For the text-containing cell, return its midpoint in (x, y) coordinate format. 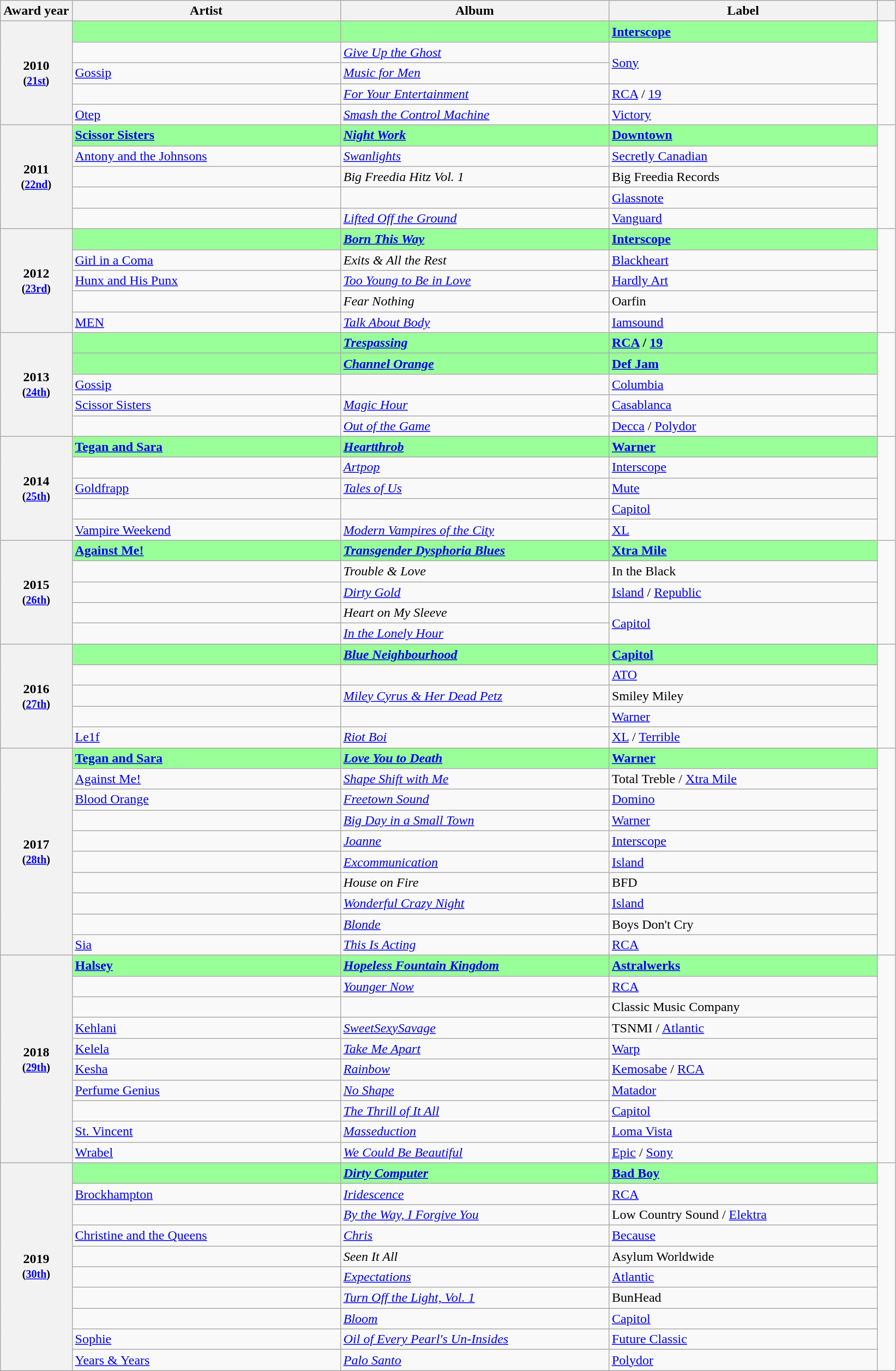
Years & Years (206, 1360)
Bloom (474, 1319)
Because (743, 1235)
2013(24th) (36, 384)
Expectations (474, 1277)
In the Lonely Hour (474, 634)
Kehlani (206, 1028)
Def Jam (743, 364)
2011(22nd) (36, 177)
Smiley Miley (743, 696)
Transgender Dysphoria Blues (474, 550)
Music for Men (474, 73)
Take Me Apart (474, 1049)
Swanlights (474, 156)
Lifted Off the Ground (474, 218)
Shape Shift with Me (474, 779)
Island / Republic (743, 592)
Born This Way (474, 239)
2018(29th) (36, 1059)
House on Fire (474, 882)
Secretly Canadian (743, 156)
The Thrill of It All (474, 1111)
Masseduction (474, 1132)
Turn Off the Light, Vol. 1 (474, 1298)
Xtra Mile (743, 550)
St. Vincent (206, 1132)
Columbia (743, 384)
Miley Cyrus & Her Dead Petz (474, 696)
Hunx and His Punx (206, 281)
Artpop (474, 467)
Channel Orange (474, 364)
Big Day in a Small Town (474, 820)
Chris (474, 1235)
Wrabel (206, 1152)
Out of the Game (474, 426)
Mute (743, 488)
Downtown (743, 135)
2016(27th) (36, 696)
Blue Neighbourhood (474, 654)
Dirty Computer (474, 1173)
Joanne (474, 841)
For Your Entertainment (474, 94)
Brockhampton (206, 1194)
No Shape (474, 1090)
BFD (743, 882)
Domino (743, 799)
Album (474, 11)
Otep (206, 115)
Palo Santo (474, 1360)
Iamsound (743, 322)
2015(26th) (36, 592)
Le1f (206, 737)
Vampire Weekend (206, 530)
Antony and the Johnsons (206, 156)
Future Classic (743, 1339)
Magic Hour (474, 405)
Give Up the Ghost (474, 52)
Sia (206, 945)
Blood Orange (206, 799)
Award year (36, 11)
Seen It All (474, 1256)
Kesha (206, 1069)
Big Freedia Records (743, 177)
Glassnote (743, 197)
Talk About Body (474, 322)
Exits & All the Rest (474, 260)
This Is Acting (474, 945)
Dirty Gold (474, 592)
Astralwerks (743, 966)
Night Work (474, 135)
Love You to Death (474, 758)
Matador (743, 1090)
In the Black (743, 571)
Sophie (206, 1339)
Epic / Sony (743, 1152)
Too Young to Be in Love (474, 281)
Low Country Sound / Elektra (743, 1214)
By the Way, I Forgive You (474, 1214)
Polydor (743, 1360)
Sony (743, 63)
Iridescence (474, 1194)
We Could Be Beautiful (474, 1152)
Girl in a Coma (206, 260)
Bad Boy (743, 1173)
Classic Music Company (743, 1007)
Rainbow (474, 1069)
Oil of Every Pearl's Un-Insides (474, 1339)
Younger Now (474, 987)
Hardly Art (743, 281)
Label (743, 11)
Atlantic (743, 1277)
Freetown Sound (474, 799)
2017(28th) (36, 852)
Total Treble / Xtra Mile (743, 779)
Excommunication (474, 862)
2010(21st) (36, 73)
Blonde (474, 924)
Heart on My Sleeve (474, 613)
Perfume Genius (206, 1090)
2019(30th) (36, 1266)
Victory (743, 115)
SweetSexySavage (474, 1028)
Oarfin (743, 302)
Asylum Worldwide (743, 1256)
Loma Vista (743, 1132)
TSNMI / Atlantic (743, 1028)
Christine and the Queens (206, 1235)
MEN (206, 322)
Modern Vampires of the City (474, 530)
Kelela (206, 1049)
Decca / Polydor (743, 426)
Warp (743, 1049)
Blackheart (743, 260)
Casablanca (743, 405)
Boys Don't Cry (743, 924)
Artist (206, 11)
Trouble & Love (474, 571)
Fear Nothing (474, 302)
Big Freedia Hitz Vol. 1 (474, 177)
Vanguard (743, 218)
2012(23rd) (36, 280)
Heartthrob (474, 447)
XL / Terrible (743, 737)
Trespassing (474, 343)
Riot Boi (474, 737)
Tales of Us (474, 488)
ATO (743, 675)
Goldfrapp (206, 488)
Wonderful Crazy Night (474, 903)
Smash the Control Machine (474, 115)
Halsey (206, 966)
XL (743, 530)
BunHead (743, 1298)
Hopeless Fountain Kingdom (474, 966)
Kemosabe / RCA (743, 1069)
2014(25th) (36, 488)
